For the text-containing cell, return its midpoint in (X, Y) coordinate format. 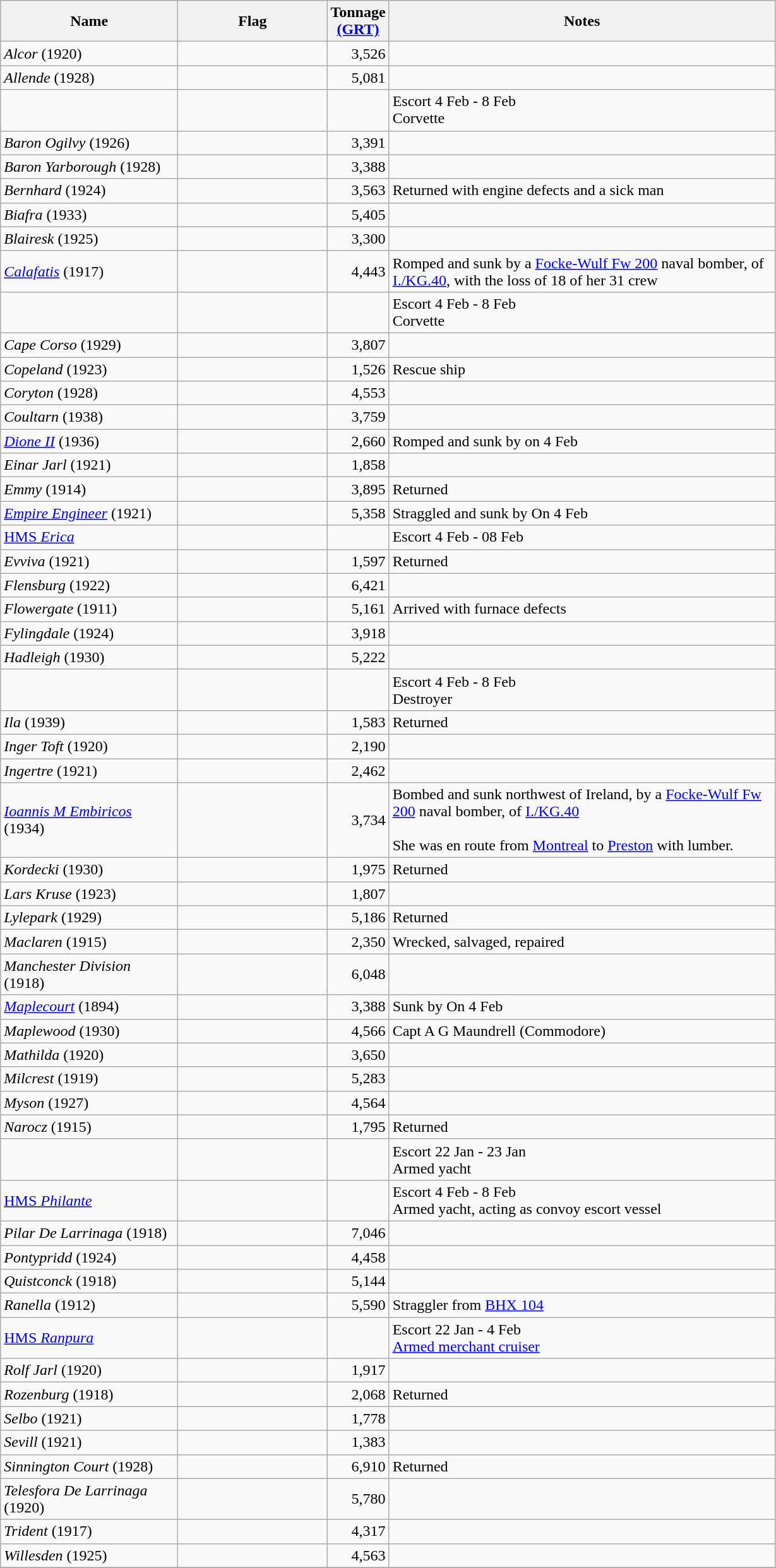
Tonnage (GRT) (358, 21)
5,222 (358, 657)
5,780 (358, 1499)
Lylepark (1929) (90, 918)
Cape Corso (1929) (90, 345)
Telesfora De Larrinaga (1920) (90, 1499)
Escort 4 Feb - 8 FebArmed yacht, acting as convoy escort vessel (582, 1201)
Allende (1928) (90, 78)
Baron Ogilvy (1926) (90, 143)
Selbo (1921) (90, 1418)
Rescue ship (582, 369)
2,462 (358, 771)
Maplewood (1930) (90, 1031)
5,161 (358, 609)
6,048 (358, 975)
Pontypridd (1924) (90, 1257)
4,443 (358, 271)
Pilar De Larrinaga (1918) (90, 1233)
HMS Philante (90, 1201)
5,081 (358, 78)
Name (90, 21)
Arrived with furnace defects (582, 609)
Ingertre (1921) (90, 771)
4,458 (358, 1257)
Notes (582, 21)
HMS Erica (90, 537)
Sevill (1921) (90, 1442)
1,807 (358, 894)
1,778 (358, 1418)
1,383 (358, 1442)
Flag (253, 21)
Ila (1939) (90, 722)
Alcor (1920) (90, 54)
Copeland (1923) (90, 369)
4,564 (358, 1103)
3,759 (358, 417)
6,910 (358, 1466)
Coultarn (1938) (90, 417)
4,317 (358, 1531)
Hadleigh (1930) (90, 657)
3,650 (358, 1055)
Bernhard (1924) (90, 191)
5,405 (358, 215)
HMS Ranpura (90, 1338)
Fylingdale (1924) (90, 633)
Emmy (1914) (90, 489)
Biafra (1933) (90, 215)
Rozenburg (1918) (90, 1394)
2,190 (358, 746)
4,566 (358, 1031)
5,590 (358, 1305)
Straggler from BHX 104 (582, 1305)
Narocz (1915) (90, 1127)
Flensburg (1922) (90, 585)
Escort 22 Jan - 23 JanArmed yacht (582, 1159)
Escort 4 Feb - 8 FebDestroyer (582, 689)
Willesden (1925) (90, 1555)
Empire Engineer (1921) (90, 513)
Dione II (1936) (90, 441)
Kordecki (1930) (90, 870)
5,358 (358, 513)
Baron Yarborough (1928) (90, 167)
Sunk by On 4 Feb (582, 1007)
Lars Kruse (1923) (90, 894)
Quistconck (1918) (90, 1281)
2,350 (358, 942)
3,734 (358, 821)
Escort 22 Jan - 4 FebArmed merchant cruiser (582, 1338)
Romped and sunk by a Focke-Wulf Fw 200 naval bomber, of I./KG.40, with the loss of 18 of her 31 crew (582, 271)
Blairesk (1925) (90, 239)
3,300 (358, 239)
3,526 (358, 54)
3,563 (358, 191)
2,068 (358, 1394)
Milcrest (1919) (90, 1079)
Manchester Division (1918) (90, 975)
3,895 (358, 489)
7,046 (358, 1233)
Straggled and sunk by On 4 Feb (582, 513)
Bombed and sunk northwest of Ireland, by a Focke-Wulf Fw 200 naval bomber, of I./KG.40She was en route from Montreal to Preston with lumber. (582, 821)
5,144 (358, 1281)
5,186 (358, 918)
Capt A G Maundrell (Commodore) (582, 1031)
2,660 (358, 441)
Maclaren (1915) (90, 942)
Maplecourt (1894) (90, 1007)
Mathilda (1920) (90, 1055)
Ranella (1912) (90, 1305)
Inger Toft (1920) (90, 746)
Wrecked, salvaged, repaired (582, 942)
1,795 (358, 1127)
Myson (1927) (90, 1103)
Evviva (1921) (90, 561)
Romped and sunk by on 4 Feb (582, 441)
1,975 (358, 870)
Sinnington Court (1928) (90, 1466)
Rolf Jarl (1920) (90, 1370)
1,526 (358, 369)
5,283 (358, 1079)
4,563 (358, 1555)
4,553 (358, 393)
3,391 (358, 143)
Einar Jarl (1921) (90, 465)
3,918 (358, 633)
1,597 (358, 561)
Trident (1917) (90, 1531)
3,807 (358, 345)
1,583 (358, 722)
1,917 (358, 1370)
Calafatis (1917) (90, 271)
6,421 (358, 585)
Ioannis M Embiricos (1934) (90, 821)
Returned with engine defects and a sick man (582, 191)
Escort 4 Feb - 08 Feb (582, 537)
1,858 (358, 465)
Flowergate (1911) (90, 609)
Coryton (1928) (90, 393)
